Capture the cell that displays the provided text and extract its (x, y) central coordinate. 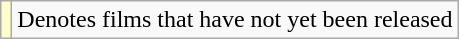
Denotes films that have not yet been released (235, 20)
